Scan for the cell matching the given text and deliver its (x, y) coordinate at center. 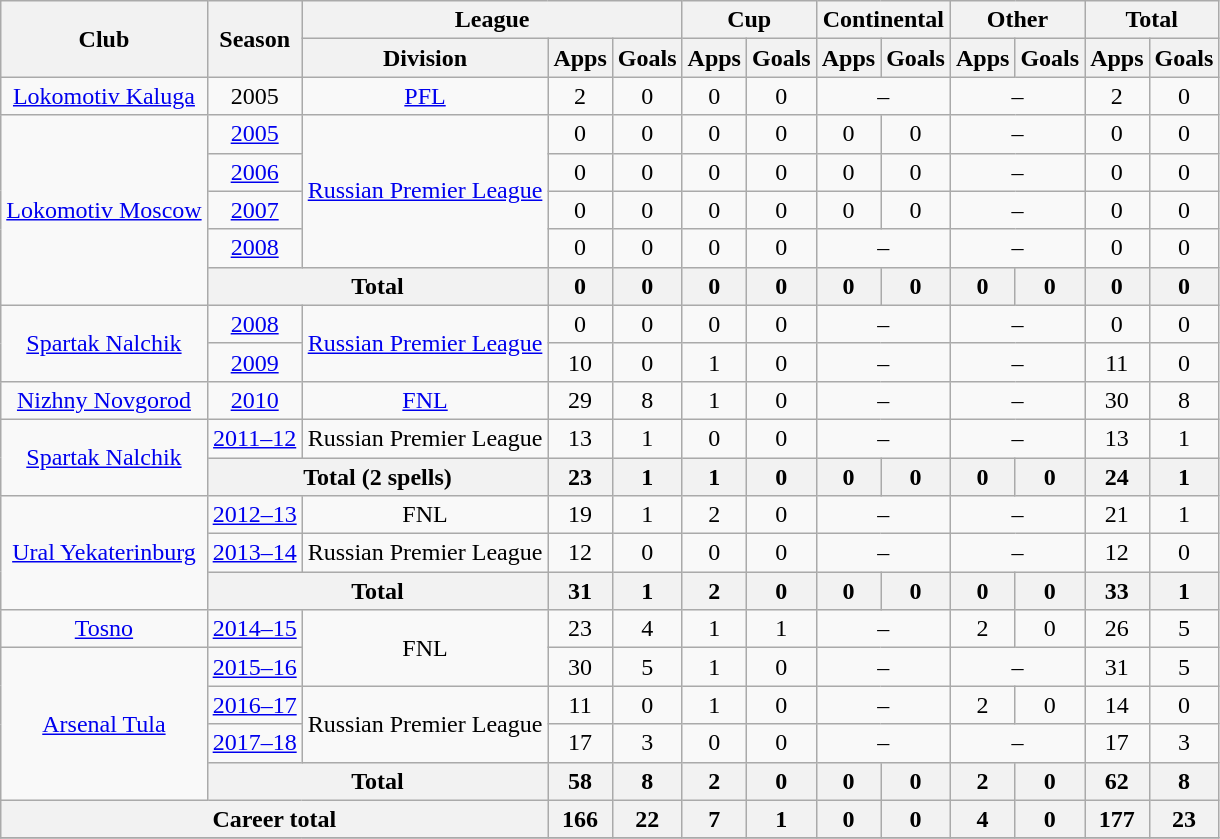
21 (1117, 515)
Season (254, 39)
2007 (254, 210)
29 (580, 400)
Nizhny Novgorod (104, 400)
Tosno (104, 629)
Cup (749, 20)
Ural Yekaterinburg (104, 553)
2009 (254, 362)
Lokomotiv Kaluga (104, 96)
Lokomotiv Moscow (104, 210)
Continental (883, 20)
Division (425, 58)
2015–16 (254, 667)
2016–17 (254, 705)
League (492, 20)
2012–13 (254, 515)
2014–15 (254, 629)
Total (2 spells) (378, 477)
33 (1117, 591)
7 (714, 819)
22 (647, 819)
Arsenal Tula (104, 724)
Other (1017, 20)
2017–18 (254, 743)
177 (1117, 819)
14 (1117, 705)
26 (1117, 629)
166 (580, 819)
24 (1117, 477)
PFL (425, 96)
58 (580, 781)
62 (1117, 781)
10 (580, 362)
Club (104, 39)
2010 (254, 400)
2006 (254, 172)
Career total (274, 819)
2011–12 (254, 438)
19 (580, 515)
2013–14 (254, 553)
